Output the [X, Y] coordinate of the center of the cell containing the given text.  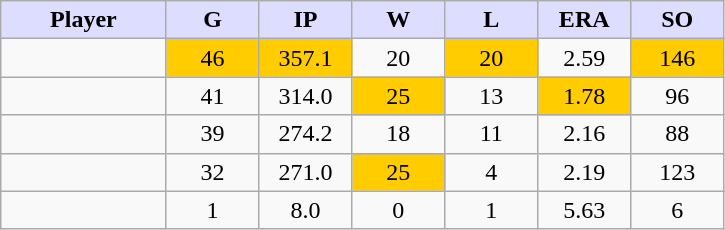
123 [678, 172]
Player [84, 20]
2.59 [584, 58]
2.16 [584, 134]
274.2 [306, 134]
ERA [584, 20]
357.1 [306, 58]
4 [492, 172]
W [398, 20]
SO [678, 20]
8.0 [306, 210]
39 [212, 134]
146 [678, 58]
IP [306, 20]
271.0 [306, 172]
18 [398, 134]
41 [212, 96]
11 [492, 134]
88 [678, 134]
1.78 [584, 96]
2.19 [584, 172]
32 [212, 172]
46 [212, 58]
G [212, 20]
314.0 [306, 96]
6 [678, 210]
L [492, 20]
0 [398, 210]
5.63 [584, 210]
13 [492, 96]
96 [678, 96]
